Locate the cell with the specified text and output its [X, Y] center coordinate. 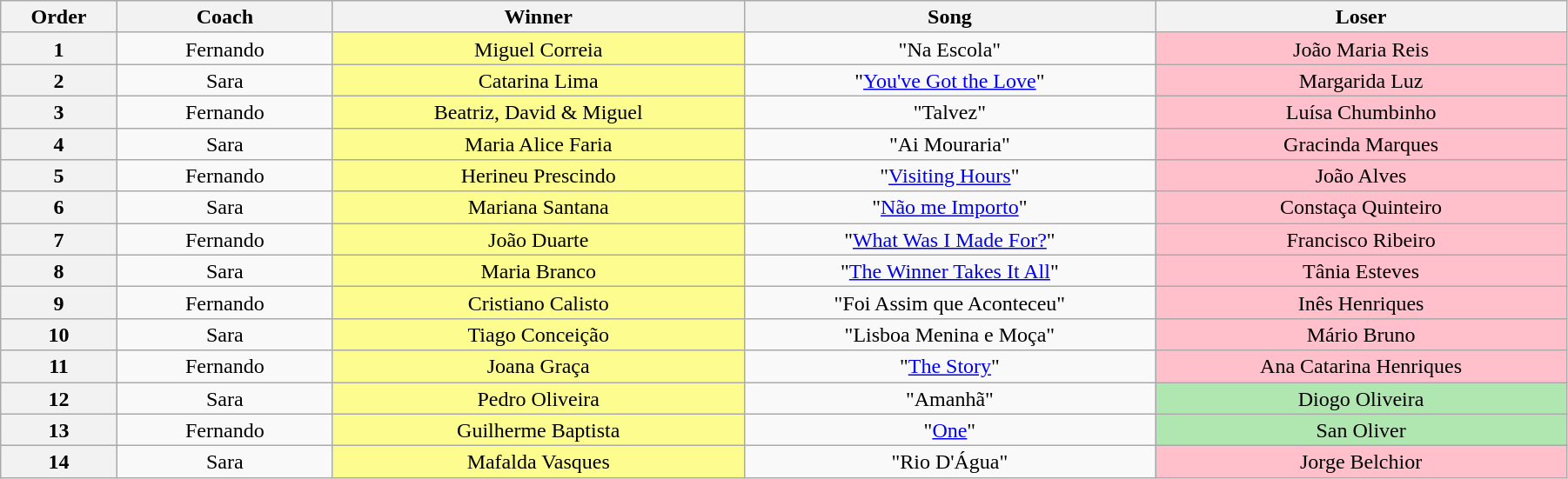
"Visiting Hours" [950, 176]
Francisco Ribeiro [1361, 240]
João Duarte [538, 240]
"The Story" [950, 367]
Order [59, 17]
5 [59, 176]
7 [59, 240]
Winner [538, 17]
Song [950, 17]
Constaça Quinteiro [1361, 207]
"Foi Assim que Aconteceu" [950, 303]
4 [59, 144]
14 [59, 462]
"One" [950, 429]
1 [59, 49]
San Oliver [1361, 429]
Inês Henriques [1361, 303]
"You've Got the Love" [950, 80]
"Talvez" [950, 111]
"Não me Importo" [950, 207]
Herineu Prescindo [538, 176]
Coach [224, 17]
João Maria Reis [1361, 49]
Diogo Oliveira [1361, 398]
12 [59, 398]
"Amanhã" [950, 398]
Joana Graça [538, 367]
Pedro Oliveira [538, 398]
Luísa Chumbinho [1361, 111]
Beatriz, David & Miguel [538, 111]
Ana Catarina Henriques [1361, 367]
"What Was I Made For?" [950, 240]
Tiago Conceição [538, 334]
João Alves [1361, 176]
Tânia Esteves [1361, 271]
3 [59, 111]
Gracinda Marques [1361, 144]
11 [59, 367]
"Ai Mouraria" [950, 144]
"Na Escola" [950, 49]
Jorge Belchior [1361, 462]
Loser [1361, 17]
Mário Bruno [1361, 334]
6 [59, 207]
Maria Branco [538, 271]
Margarida Luz [1361, 80]
"Rio D'Água" [950, 462]
Mafalda Vasques [538, 462]
"Lisboa Menina e Moça" [950, 334]
8 [59, 271]
Catarina Lima [538, 80]
Miguel Correia [538, 49]
10 [59, 334]
9 [59, 303]
Cristiano Calisto [538, 303]
Maria Alice Faria [538, 144]
2 [59, 80]
Mariana Santana [538, 207]
Guilherme Baptista [538, 429]
13 [59, 429]
"The Winner Takes It All" [950, 271]
